Capture the cell that displays the provided text and extract its [X, Y] central coordinate. 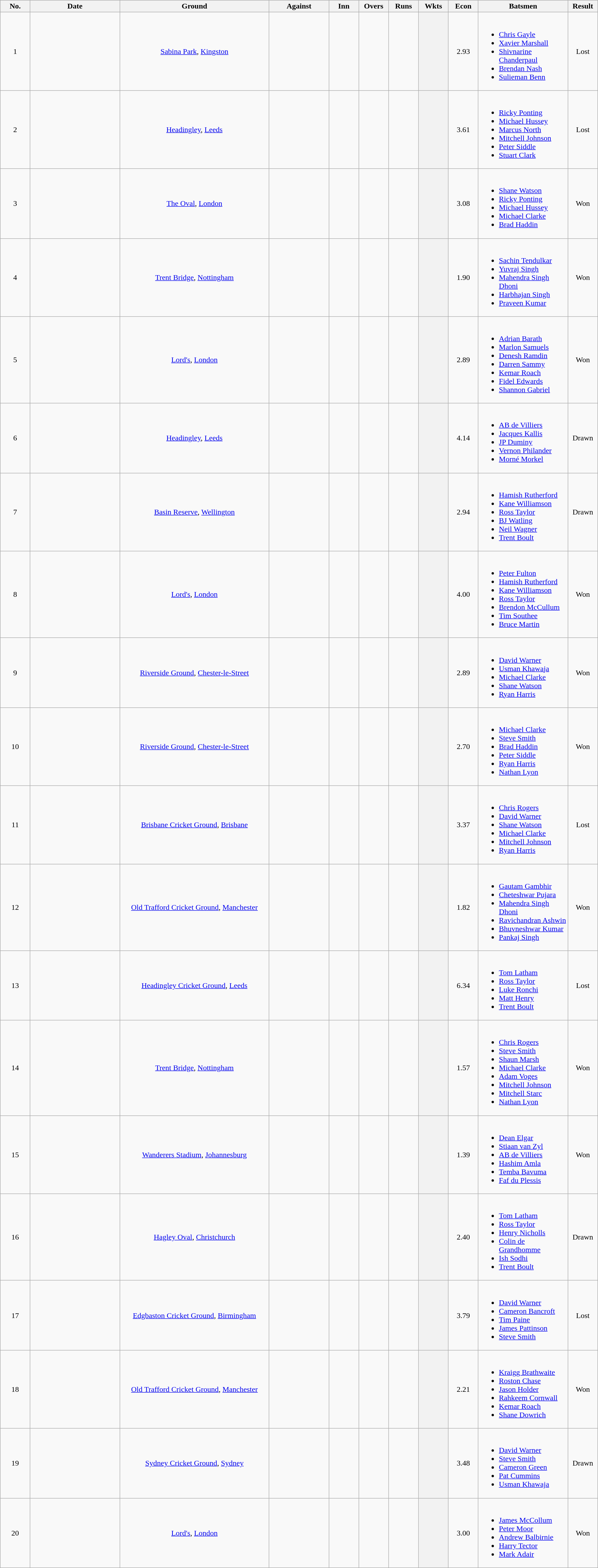
No. [15, 6]
Ricky PontingMichael HusseyMarcus NorthMitchell JohnsonPeter SiddleStuart Clark [523, 130]
Sabina Park, Kingston [195, 51]
5 [15, 360]
Brisbane Cricket Ground, Brisbane [195, 825]
Runs [404, 6]
3.79 [464, 1315]
16 [15, 1237]
3 [15, 204]
2.94 [464, 512]
3.08 [464, 204]
9 [15, 673]
Wanderers Stadium, Johannesburg [195, 1155]
2.93 [464, 51]
Hagley Oval, Christchurch [195, 1237]
Sydney Cricket Ground, Sydney [195, 1463]
Wkts [433, 6]
17 [15, 1315]
2.21 [464, 1389]
Michael ClarkeSteve SmithBrad HaddinPeter SiddleRyan HarrisNathan Lyon [523, 746]
11 [15, 825]
Chris GayleXavier MarshallShivnarine ChanderpaulBrendan NashSulieman Benn [523, 51]
7 [15, 512]
Tom LathamRoss TaylorHenry NichollsColin de GrandhommeIsh SodhiTrent Boult [523, 1237]
2 [15, 130]
Chris RogersDavid WarnerShane WatsonMichael ClarkeMitchell JohnsonRyan Harris [523, 825]
2.70 [464, 746]
8 [15, 595]
3.61 [464, 130]
Batsmen [523, 6]
Date [75, 6]
Sachin TendulkarYuvraj SinghMahendra Singh DhoniHarbhajan SinghPraveen Kumar [523, 277]
1.90 [464, 277]
4.14 [464, 438]
Peter FultonHamish RutherfordKane WilliamsonRoss TaylorBrendon McCullumTim SoutheeBruce Martin [523, 595]
3.00 [464, 1533]
13 [15, 985]
12 [15, 907]
10 [15, 746]
David WarnerSteve SmithCameron GreenPat CumminsUsman Khawaja [523, 1463]
18 [15, 1389]
The Oval, London [195, 204]
Result [583, 6]
19 [15, 1463]
20 [15, 1533]
1.39 [464, 1155]
Tom LathamRoss TaylorLuke RonchiMatt HenryTrent Boult [523, 985]
1.82 [464, 907]
Against [299, 6]
4 [15, 277]
David WarnerUsman KhawajaMichael ClarkeShane WatsonRyan Harris [523, 673]
Shane WatsonRicky PontingMichael HusseyMichael ClarkeBrad Haddin [523, 204]
Kraigg BrathwaiteRoston ChaseJason HolderRahkeem CornwallKemar RoachShane Dowrich [523, 1389]
David WarnerCameron BancroftTim PaineJames PattinsonSteve Smith [523, 1315]
1 [15, 51]
Overs [373, 6]
Headingley Cricket Ground, Leeds [195, 985]
Inn [344, 6]
Edgbaston Cricket Ground, Birmingham [195, 1315]
3.37 [464, 825]
Chris RogersSteve SmithShaun MarshMichael ClarkeAdam VogesMitchell JohnsonMitchell StarcNathan Lyon [523, 1068]
3.48 [464, 1463]
Ground [195, 6]
AB de VilliersJacques KallisJP DuminyVernon PhilanderMorné Morkel [523, 438]
15 [15, 1155]
Adrian BarathMarlon SamuelsDenesh RamdinDarren SammyKemar RoachFidel EdwardsShannon Gabriel [523, 360]
6.34 [464, 985]
6 [15, 438]
Hamish RutherfordKane WilliamsonRoss TaylorBJ WatlingNeil WagnerTrent Boult [523, 512]
2.40 [464, 1237]
4.00 [464, 595]
Econ [464, 6]
Dean ElgarStiaan van ZylAB de VilliersHashim AmlaTemba BavumaFaf du Plessis [523, 1155]
James McCollumPeter MoorAndrew BalbirnieHarry TectorMark Adair [523, 1533]
1.57 [464, 1068]
14 [15, 1068]
Gautam GambhirCheteshwar PujaraMahendra Singh DhoniRavichandran AshwinBhuvneshwar KumarPankaj Singh [523, 907]
Basin Reserve, Wellington [195, 512]
